Scan for the cell matching the given text and deliver its [X, Y] coordinate at center. 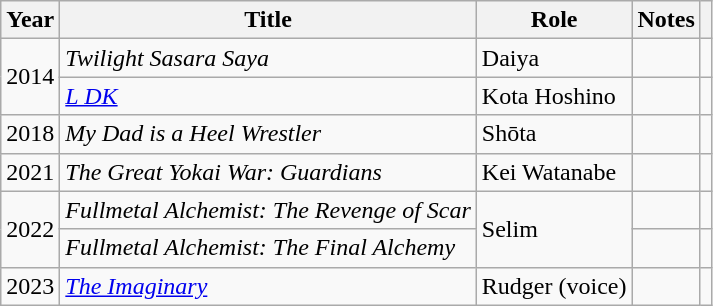
Twilight Sasara Saya [268, 58]
Notes [666, 20]
Year [30, 20]
Fullmetal Alchemist: The Final Alchemy [268, 248]
The Great Yokai War: Guardians [268, 172]
Title [268, 20]
L DK [268, 96]
Kota Hoshino [554, 96]
2014 [30, 77]
Fullmetal Alchemist: The Revenge of Scar [268, 210]
2023 [30, 286]
Role [554, 20]
2021 [30, 172]
Shōta [554, 134]
2022 [30, 229]
The Imaginary [268, 286]
Daiya [554, 58]
My Dad is a Heel Wrestler [268, 134]
Selim [554, 229]
Rudger (voice) [554, 286]
Kei Watanabe [554, 172]
2018 [30, 134]
